Find where the given text appears and provide that cell's center as (x, y) coordinate. 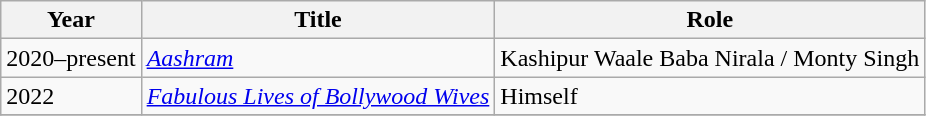
Role (710, 20)
Aashram (318, 58)
Year (71, 20)
Title (318, 20)
2022 (71, 96)
Fabulous Lives of Bollywood Wives (318, 96)
2020–present (71, 58)
Kashipur Waale Baba Nirala / Monty Singh (710, 58)
Himself (710, 96)
